Determine the (X, Y) coordinate at the center of the cell enclosing the given text.  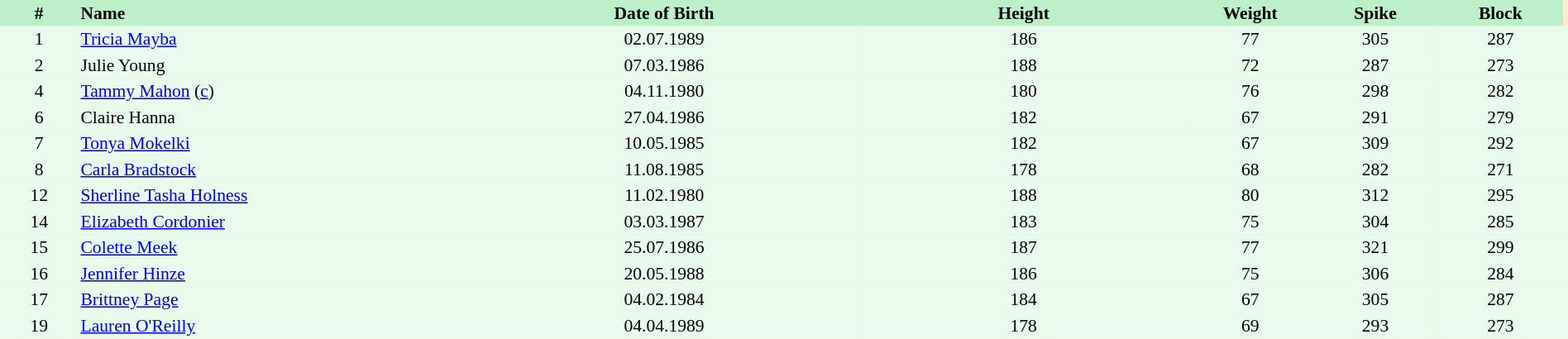
Carla Bradstock (273, 169)
4 (39, 91)
271 (1500, 169)
7 (39, 144)
Lauren O'Reilly (273, 326)
Colette Meek (273, 248)
Tonya Mokelki (273, 144)
299 (1500, 248)
Tammy Mahon (c) (273, 91)
292 (1500, 144)
69 (1250, 326)
Brittney Page (273, 299)
309 (1374, 144)
291 (1374, 117)
# (39, 13)
04.11.1980 (664, 91)
Tricia Mayba (273, 40)
03.03.1987 (664, 222)
183 (1024, 222)
72 (1250, 65)
295 (1500, 195)
1 (39, 40)
2 (39, 65)
312 (1374, 195)
Weight (1250, 13)
293 (1374, 326)
76 (1250, 91)
Block (1500, 13)
321 (1374, 248)
27.04.1986 (664, 117)
10.05.1985 (664, 144)
02.07.1989 (664, 40)
284 (1500, 274)
19 (39, 326)
15 (39, 248)
180 (1024, 91)
306 (1374, 274)
Julie Young (273, 65)
Name (273, 13)
04.04.1989 (664, 326)
Height (1024, 13)
11.08.1985 (664, 169)
8 (39, 169)
Claire Hanna (273, 117)
Date of Birth (664, 13)
Spike (1374, 13)
6 (39, 117)
16 (39, 274)
14 (39, 222)
279 (1500, 117)
80 (1250, 195)
187 (1024, 248)
17 (39, 299)
20.05.1988 (664, 274)
298 (1374, 91)
285 (1500, 222)
68 (1250, 169)
Jennifer Hinze (273, 274)
12 (39, 195)
184 (1024, 299)
04.02.1984 (664, 299)
Elizabeth Cordonier (273, 222)
07.03.1986 (664, 65)
Sherline Tasha Holness (273, 195)
11.02.1980 (664, 195)
304 (1374, 222)
25.07.1986 (664, 248)
